Locate the cell with the specified text and output its (x, y) center coordinate. 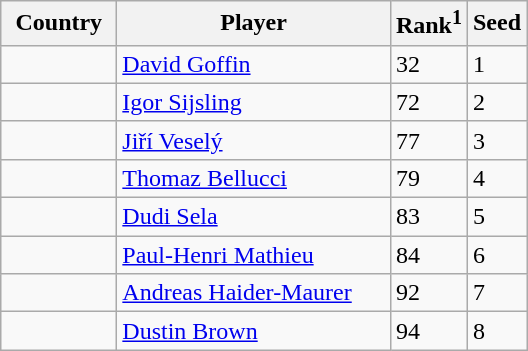
83 (428, 217)
94 (428, 331)
Dustin Brown (254, 331)
Paul-Henri Mathieu (254, 255)
Country (59, 24)
77 (428, 140)
Igor Sijsling (254, 102)
79 (428, 178)
Jiří Veselý (254, 140)
92 (428, 293)
Andreas Haider-Maurer (254, 293)
84 (428, 255)
Seed (496, 24)
2 (496, 102)
3 (496, 140)
8 (496, 331)
Rank1 (428, 24)
Player (254, 24)
1 (496, 64)
David Goffin (254, 64)
Dudi Sela (254, 217)
6 (496, 255)
72 (428, 102)
5 (496, 217)
Thomaz Bellucci (254, 178)
7 (496, 293)
32 (428, 64)
4 (496, 178)
